Extract the [X, Y] coordinate from the center of the cell holding the provided text.  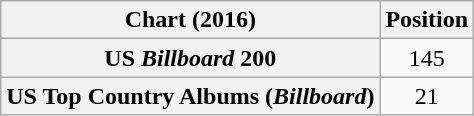
Chart (2016) [190, 20]
145 [427, 58]
US Top Country Albums (Billboard) [190, 96]
Position [427, 20]
US Billboard 200 [190, 58]
21 [427, 96]
